Find where the given text appears and provide that cell's center as [x, y] coordinate. 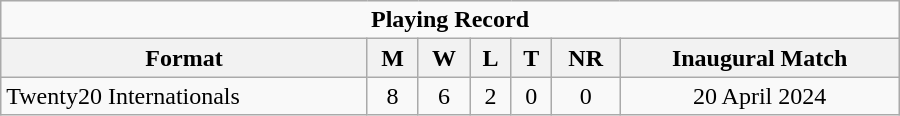
T [532, 58]
20 April 2024 [760, 96]
Format [184, 58]
2 [490, 96]
L [490, 58]
Inaugural Match [760, 58]
6 [444, 96]
M [392, 58]
NR [585, 58]
Playing Record [450, 20]
8 [392, 96]
W [444, 58]
Twenty20 Internationals [184, 96]
